Locate the cell with the specified text and output its [X, Y] center coordinate. 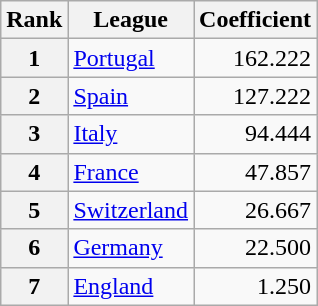
26.667 [256, 210]
127.222 [256, 96]
6 [34, 248]
5 [34, 210]
47.857 [256, 172]
Rank [34, 20]
Spain [131, 96]
162.222 [256, 58]
7 [34, 286]
France [131, 172]
Italy [131, 134]
1 [34, 58]
Coefficient [256, 20]
4 [34, 172]
94.444 [256, 134]
1.250 [256, 286]
Germany [131, 248]
England [131, 286]
2 [34, 96]
22.500 [256, 248]
Switzerland [131, 210]
3 [34, 134]
Portugal [131, 58]
League [131, 20]
